From the cell containing the given text, extract its center point as (X, Y) coordinate. 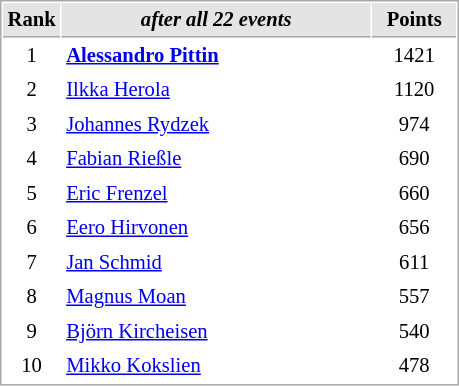
6 (32, 228)
557 (414, 296)
9 (32, 332)
Ilkka Herola (216, 90)
3 (32, 124)
Jan Schmid (216, 262)
10 (32, 366)
Fabian Rießle (216, 158)
4 (32, 158)
1421 (414, 56)
8 (32, 296)
after all 22 events (216, 20)
611 (414, 262)
Rank (32, 20)
660 (414, 194)
1 (32, 56)
Magnus Moan (216, 296)
Björn Kircheisen (216, 332)
Mikko Kokslien (216, 366)
690 (414, 158)
2 (32, 90)
1120 (414, 90)
5 (32, 194)
7 (32, 262)
Points (414, 20)
Eric Frenzel (216, 194)
974 (414, 124)
Alessandro Pittin (216, 56)
478 (414, 366)
656 (414, 228)
540 (414, 332)
Johannes Rydzek (216, 124)
Eero Hirvonen (216, 228)
